Scan for the cell matching the given text and deliver its [X, Y] coordinate at center. 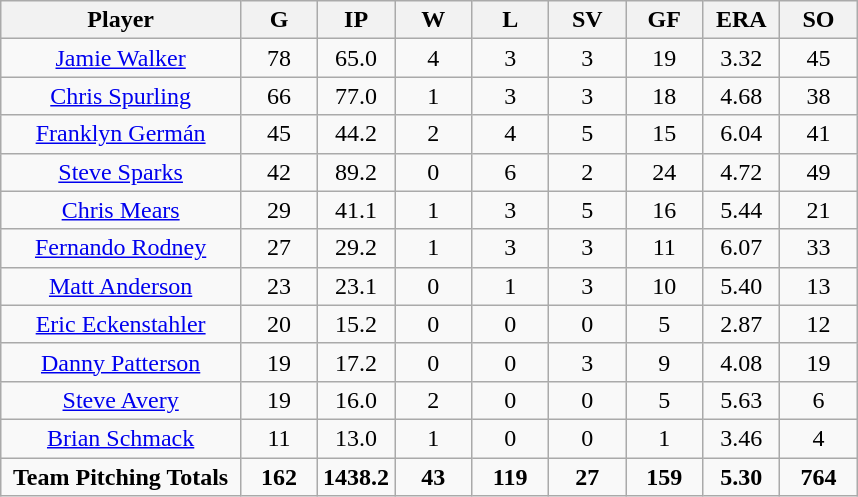
4.72 [742, 172]
17.2 [356, 362]
Franklyn Germán [121, 134]
159 [664, 477]
1438.2 [356, 477]
23 [280, 286]
Matt Anderson [121, 286]
Steve Sparks [121, 172]
5.30 [742, 477]
10 [664, 286]
Chris Mears [121, 210]
L [510, 20]
29 [280, 210]
Chris Spurling [121, 96]
Danny Patterson [121, 362]
49 [818, 172]
W [434, 20]
41 [818, 134]
Fernando Rodney [121, 248]
5.40 [742, 286]
16 [664, 210]
16.0 [356, 400]
89.2 [356, 172]
IP [356, 20]
Steve Avery [121, 400]
13.0 [356, 438]
15.2 [356, 324]
13 [818, 286]
6.04 [742, 134]
6.07 [742, 248]
65.0 [356, 58]
ERA [742, 20]
9 [664, 362]
5.63 [742, 400]
G [280, 20]
3.32 [742, 58]
42 [280, 172]
29.2 [356, 248]
18 [664, 96]
119 [510, 477]
44.2 [356, 134]
38 [818, 96]
41.1 [356, 210]
15 [664, 134]
SO [818, 20]
21 [818, 210]
12 [818, 324]
3.46 [742, 438]
66 [280, 96]
Jamie Walker [121, 58]
43 [434, 477]
33 [818, 248]
162 [280, 477]
20 [280, 324]
Brian Schmack [121, 438]
Eric Eckenstahler [121, 324]
23.1 [356, 286]
2.87 [742, 324]
764 [818, 477]
4.68 [742, 96]
GF [664, 20]
24 [664, 172]
5.44 [742, 210]
SV [588, 20]
78 [280, 58]
Player [121, 20]
Team Pitching Totals [121, 477]
4.08 [742, 362]
77.0 [356, 96]
